Locate the cell with the specified text and output its [x, y] center coordinate. 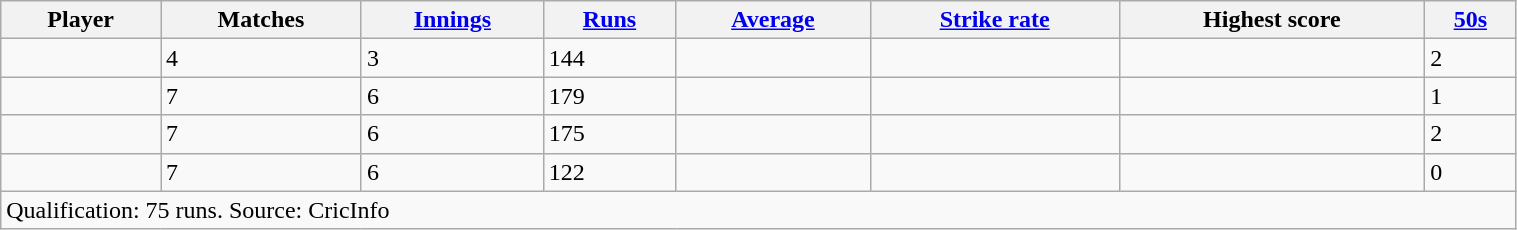
Matches [260, 20]
50s [1470, 20]
Innings [452, 20]
Qualification: 75 runs. Source: CricInfo [758, 210]
179 [609, 96]
144 [609, 58]
1 [1470, 96]
Highest score [1272, 20]
Average [773, 20]
Runs [609, 20]
4 [260, 58]
Strike rate [994, 20]
3 [452, 58]
122 [609, 172]
Player [81, 20]
0 [1470, 172]
175 [609, 134]
